For the text-containing cell, return its midpoint in [x, y] coordinate format. 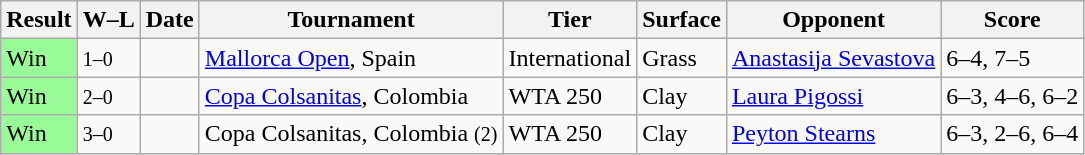
Surface [682, 20]
W–L [108, 20]
Tournament [351, 20]
International [570, 58]
Mallorca Open, Spain [351, 58]
Opponent [833, 20]
6–3, 2–6, 6–4 [1012, 134]
Anastasija Sevastova [833, 58]
Grass [682, 58]
6–3, 4–6, 6–2 [1012, 96]
Copa Colsanitas, Colombia [351, 96]
2–0 [108, 96]
Tier [570, 20]
Date [170, 20]
Laura Pigossi [833, 96]
6–4, 7–5 [1012, 58]
Result [39, 20]
Peyton Stearns [833, 134]
Score [1012, 20]
Copa Colsanitas, Colombia (2) [351, 134]
1–0 [108, 58]
3–0 [108, 134]
